Detect which cell encompasses the target text, then output its (x, y) center coordinate. 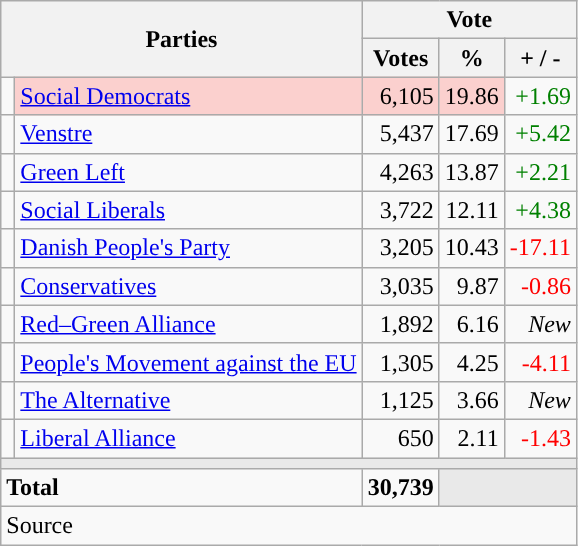
Parties (182, 39)
2.11 (472, 438)
10.43 (472, 248)
+1.69 (540, 96)
Liberal Alliance (188, 438)
6,105 (400, 96)
Conservatives (188, 286)
19.86 (472, 96)
13.87 (472, 172)
+4.38 (540, 210)
Total (182, 488)
4.25 (472, 362)
+ / - (540, 58)
-4.11 (540, 362)
12.11 (472, 210)
+5.42 (540, 134)
Red–Green Alliance (188, 324)
People's Movement against the EU (188, 362)
4,263 (400, 172)
17.69 (472, 134)
3.66 (472, 400)
The Alternative (188, 400)
5,437 (400, 134)
Votes (400, 58)
Green Left (188, 172)
-0.86 (540, 286)
-1.43 (540, 438)
Social Democrats (188, 96)
+2.21 (540, 172)
Vote (469, 20)
1,305 (400, 362)
Social Liberals (188, 210)
1,892 (400, 324)
Venstre (188, 134)
3,205 (400, 248)
1,125 (400, 400)
Danish People's Party (188, 248)
-17.11 (540, 248)
9.87 (472, 286)
Source (289, 526)
30,739 (400, 488)
650 (400, 438)
6.16 (472, 324)
3,722 (400, 210)
3,035 (400, 286)
% (472, 58)
